Provide the [X, Y] coordinate of the cell's center where the given text is located.  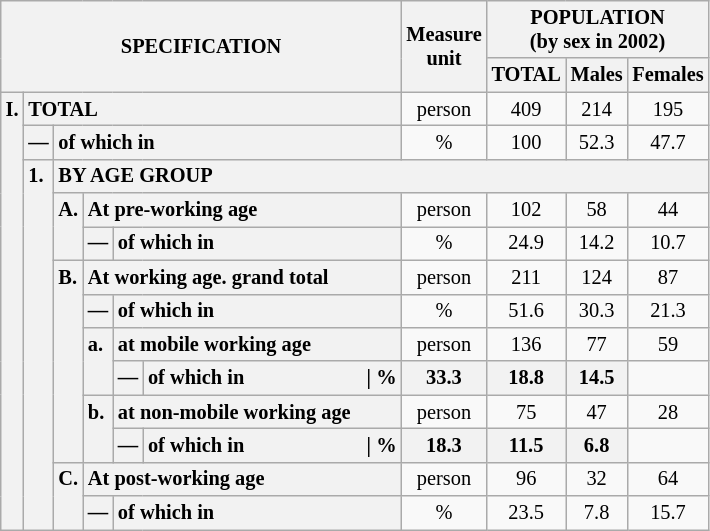
1. [38, 344]
10.7 [668, 243]
7.8 [597, 513]
102 [526, 210]
C. [68, 496]
195 [668, 109]
124 [597, 277]
214 [597, 109]
SPECIFICATION [202, 46]
18.8 [526, 378]
21.3 [668, 311]
64 [668, 479]
A. [68, 226]
14.2 [597, 243]
15.7 [668, 513]
28 [668, 412]
at non-mobile working age [257, 412]
23.5 [526, 513]
77 [597, 344]
33.3 [444, 378]
Males [597, 75]
at mobile working age [257, 344]
Females [668, 75]
51.6 [526, 311]
BY AGE GROUP [382, 176]
11.5 [526, 445]
47 [597, 412]
47.7 [668, 142]
18.3 [444, 445]
24.9 [526, 243]
At post-working age [242, 479]
75 [526, 412]
30.3 [597, 311]
B. [68, 361]
a. [98, 360]
14.5 [597, 378]
Measure unit [444, 46]
44 [668, 210]
At working age. grand total [242, 277]
b. [98, 428]
I. [12, 311]
59 [668, 344]
136 [526, 344]
87 [668, 277]
At pre-working age [242, 210]
211 [526, 277]
58 [597, 210]
100 [526, 142]
32 [597, 479]
POPULATION (by sex in 2002) [598, 29]
96 [526, 479]
409 [526, 109]
6.8 [597, 445]
52.3 [597, 142]
